Pinpoint the cell where the given text exists, returning its (X, Y) midpoint coordinate. 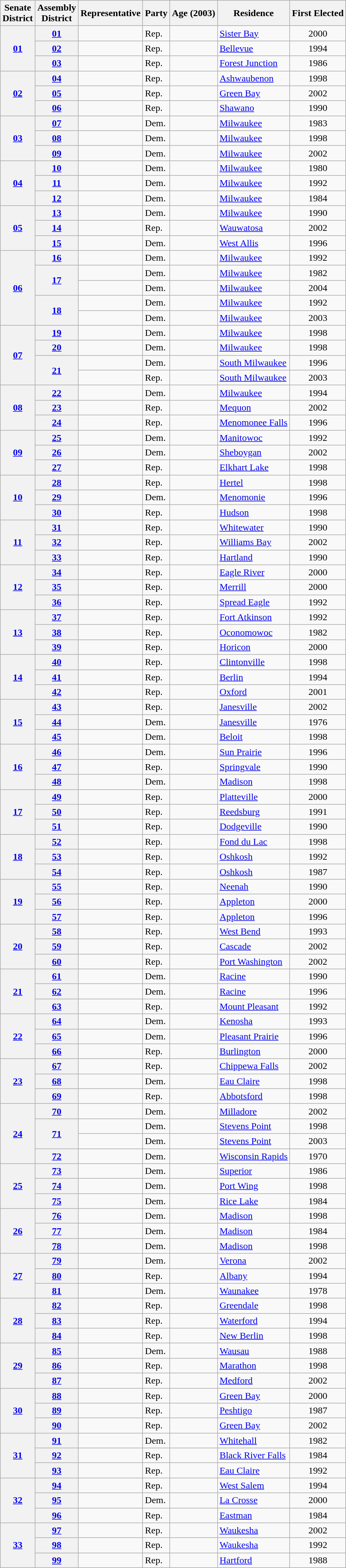
New Berlin (253, 1336)
Wauwatosa (253, 228)
40 (57, 662)
Whitewater (253, 527)
74 (57, 1186)
93 (57, 1470)
Whitehall (253, 1441)
1980 (318, 168)
52 (57, 842)
57 (57, 917)
AssemblyDistrict (57, 13)
58 (57, 932)
51 (57, 827)
59 (57, 947)
SenateDistrict (18, 13)
50 (57, 812)
61 (57, 977)
Chippewa Falls (253, 1066)
Wausau (253, 1351)
Bellevue (253, 48)
72 (57, 1156)
Platteville (253, 797)
Elkhart Lake (253, 468)
Hartland (253, 557)
Springvale (253, 767)
Forest Junction (253, 63)
Sheboygan (253, 453)
Party (156, 13)
37 (57, 617)
66 (57, 1051)
Superior (253, 1171)
West Bend (253, 932)
46 (57, 752)
38 (57, 632)
64 (57, 1021)
76 (57, 1216)
First Elected (318, 13)
97 (57, 1530)
2004 (318, 288)
89 (57, 1411)
Shawano (253, 108)
36 (57, 602)
Eastman (253, 1515)
49 (57, 797)
Mount Pleasant (253, 1006)
La Crosse (253, 1500)
Beloit (253, 737)
43 (57, 707)
1991 (318, 812)
87 (57, 1380)
Clintonville (253, 662)
98 (57, 1545)
Oxford (253, 692)
41 (57, 677)
70 (57, 1111)
Waterford (253, 1321)
Age (2003) (194, 13)
Residence (253, 13)
Waunakee (253, 1291)
Burlington (253, 1051)
73 (57, 1171)
63 (57, 1006)
86 (57, 1365)
Berlin (253, 677)
Dodgeville (253, 827)
Horicon (253, 647)
Black River Falls (253, 1456)
96 (57, 1515)
Port Wing (253, 1186)
Abbotsford (253, 1096)
Menomonee Falls (253, 422)
1983 (318, 123)
Fort Atkinson (253, 617)
47 (57, 767)
35 (57, 587)
48 (57, 782)
60 (57, 962)
Greendale (253, 1306)
67 (57, 1066)
1970 (318, 1156)
56 (57, 901)
91 (57, 1441)
Cascade (253, 947)
45 (57, 737)
1976 (318, 722)
99 (57, 1560)
78 (57, 1246)
Peshtigo (253, 1411)
54 (57, 872)
Hudson (253, 512)
Albany (253, 1276)
55 (57, 886)
94 (57, 1485)
Hertel (253, 483)
34 (57, 572)
Manitowoc (253, 438)
82 (57, 1306)
69 (57, 1096)
Mequon (253, 407)
84 (57, 1336)
92 (57, 1456)
Reedsburg (253, 812)
85 (57, 1351)
Eagle River (253, 572)
Verona (253, 1261)
Menomonie (253, 497)
95 (57, 1500)
Williams Bay (253, 542)
81 (57, 1291)
Wisconsin Rapids (253, 1156)
Sister Bay (253, 33)
Oconomowoc (253, 632)
Rice Lake (253, 1201)
75 (57, 1201)
Kenosha (253, 1021)
62 (57, 991)
Sun Prairie (253, 752)
Pleasant Prairie (253, 1036)
90 (57, 1426)
44 (57, 722)
39 (57, 647)
Marathon (253, 1365)
83 (57, 1321)
Neenah (253, 886)
1978 (318, 1291)
53 (57, 857)
2001 (318, 692)
Fond du Lac (253, 842)
Medford (253, 1380)
68 (57, 1081)
Spread Eagle (253, 602)
Hartford (253, 1560)
71 (57, 1133)
65 (57, 1036)
80 (57, 1276)
Port Washington (253, 962)
Ashwaubenon (253, 78)
Milladore (253, 1111)
42 (57, 692)
West Allis (253, 243)
77 (57, 1231)
Representative (111, 13)
West Salem (253, 1485)
88 (57, 1396)
79 (57, 1261)
Merrill (253, 587)
